Determine the (X, Y) coordinate at the center of the cell enclosing the given text.  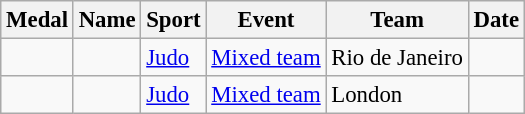
Medal (38, 20)
Sport (174, 20)
London (397, 95)
Team (397, 20)
Rio de Janeiro (397, 58)
Event (266, 20)
Date (496, 20)
Name (107, 20)
